Output the [x, y] coordinate of the center of the cell containing the given text.  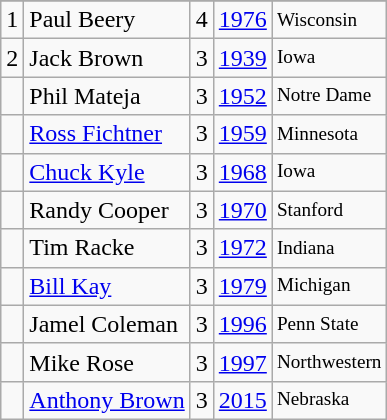
Stanford [329, 210]
Michigan [329, 286]
1959 [242, 134]
2015 [242, 400]
Nebraska [329, 400]
Northwestern [329, 362]
1939 [242, 58]
Chuck Kyle [107, 172]
1997 [242, 362]
Notre Dame [329, 96]
1996 [242, 324]
4 [202, 20]
1979 [242, 286]
Mike Rose [107, 362]
Indiana [329, 248]
1976 [242, 20]
Anthony Brown [107, 400]
Penn State [329, 324]
Bill Kay [107, 286]
Tim Racke [107, 248]
Jamel Coleman [107, 324]
2 [12, 58]
Minnesota [329, 134]
Paul Beery [107, 20]
Wisconsin [329, 20]
Ross Fichtner [107, 134]
Phil Mateja [107, 96]
1952 [242, 96]
1972 [242, 248]
Randy Cooper [107, 210]
Jack Brown [107, 58]
1968 [242, 172]
1 [12, 20]
1970 [242, 210]
